For the text-containing cell, return its midpoint in [x, y] coordinate format. 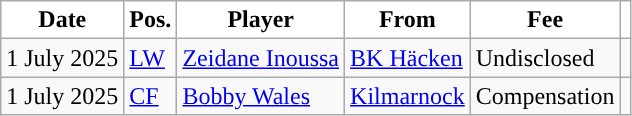
Fee [545, 20]
Bobby Wales [261, 96]
LW [150, 58]
Player [261, 20]
Undisclosed [545, 58]
BK Häcken [408, 58]
Zeidane Inoussa [261, 58]
Date [62, 20]
Compensation [545, 96]
Kilmarnock [408, 96]
From [408, 20]
CF [150, 96]
Pos. [150, 20]
